Capture the cell that displays the provided text and extract its [X, Y] central coordinate. 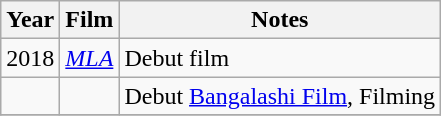
Debut film [280, 58]
MLA [90, 58]
Year [30, 20]
Notes [280, 20]
Film [90, 20]
2018 [30, 58]
Debut Bangalashi Film, Filming [280, 96]
